Find where the given text appears and provide that cell's center as (x, y) coordinate. 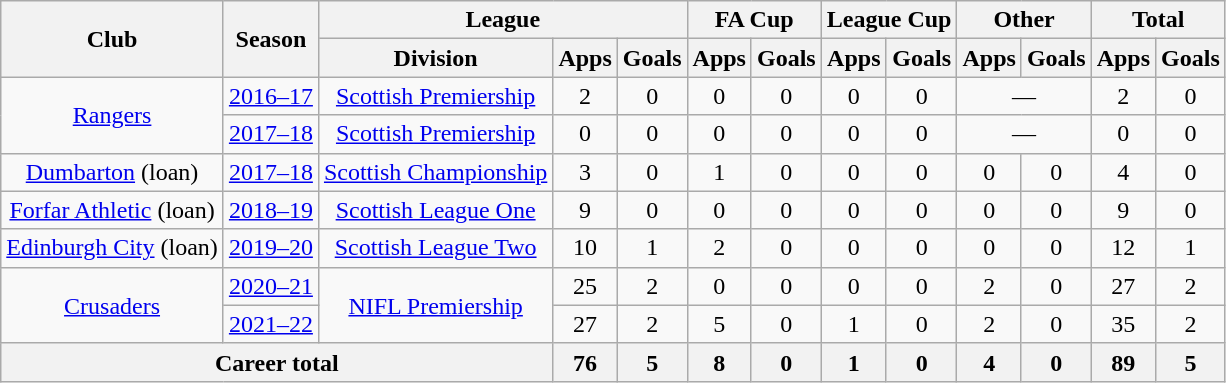
Total (1158, 20)
Season (270, 39)
League (502, 20)
Rangers (112, 115)
35 (1123, 324)
FA Cup (754, 20)
2021–22 (270, 324)
10 (585, 248)
2020–21 (270, 286)
Club (112, 39)
2018–19 (270, 210)
Crusaders (112, 305)
Scottish League Two (435, 248)
Scottish Championship (435, 172)
NIFL Premiership (435, 305)
League Cup (889, 20)
76 (585, 362)
Division (435, 58)
25 (585, 286)
Edinburgh City (loan) (112, 248)
8 (719, 362)
89 (1123, 362)
Career total (277, 362)
2019–20 (270, 248)
Dumbarton (loan) (112, 172)
Scottish League One (435, 210)
2016–17 (270, 96)
Other (1024, 20)
3 (585, 172)
12 (1123, 248)
Forfar Athletic (loan) (112, 210)
